Provide the (x, y) coordinate of the cell's center where the given text is located.  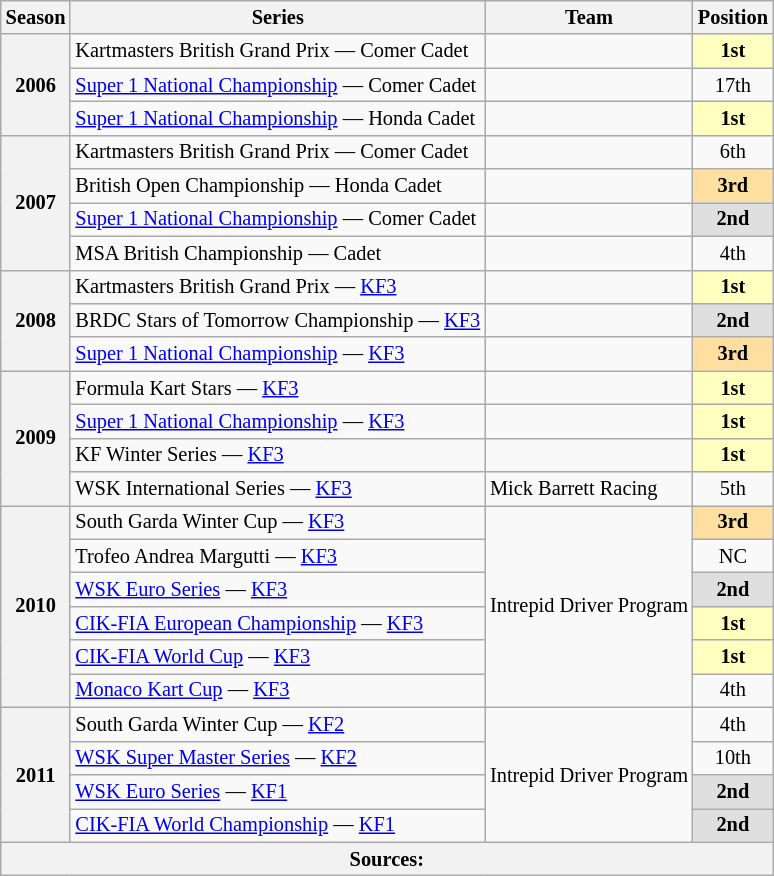
South Garda Winter Cup — KF2 (278, 724)
2006 (36, 84)
Monaco Kart Cup — KF3 (278, 690)
CIK-FIA World Cup — KF3 (278, 657)
Position (733, 17)
Kartmasters British Grand Prix — KF3 (278, 287)
CIK-FIA European Championship — KF3 (278, 623)
10th (733, 758)
2009 (36, 438)
Super 1 National Championship — Honda Cadet (278, 118)
Mick Barrett Racing (589, 489)
5th (733, 489)
Sources: (387, 859)
Formula Kart Stars — KF3 (278, 388)
WSK Super Master Series — KF2 (278, 758)
2007 (36, 202)
South Garda Winter Cup — KF3 (278, 522)
CIK-FIA World Championship — KF1 (278, 825)
KF Winter Series — KF3 (278, 455)
MSA British Championship — Cadet (278, 253)
Season (36, 17)
WSK Euro Series — KF1 (278, 791)
2008 (36, 320)
Series (278, 17)
6th (733, 152)
BRDC Stars of Tomorrow Championship — KF3 (278, 320)
WSK Euro Series — KF3 (278, 589)
NC (733, 556)
17th (733, 85)
Trofeo Andrea Margutti — KF3 (278, 556)
Team (589, 17)
2010 (36, 606)
British Open Championship — Honda Cadet (278, 186)
WSK International Series — KF3 (278, 489)
2011 (36, 774)
